Provide the (X, Y) coordinate of the cell's center where the given text is located.  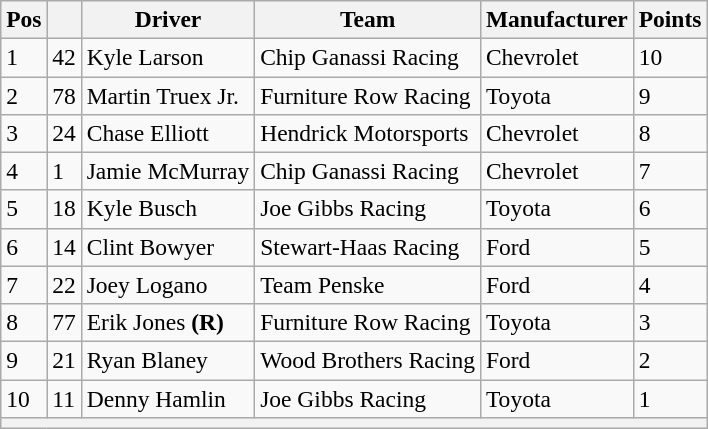
78 (64, 95)
Joey Logano (168, 285)
18 (64, 209)
Ryan Blaney (168, 360)
Kyle Larson (168, 57)
11 (64, 398)
Wood Brothers Racing (368, 360)
Driver (168, 19)
Team Penske (368, 285)
Hendrick Motorsports (368, 133)
Team (368, 19)
Denny Hamlin (168, 398)
42 (64, 57)
Erik Jones (R) (168, 322)
14 (64, 247)
Kyle Busch (168, 209)
Manufacturer (556, 19)
Jamie McMurray (168, 171)
21 (64, 360)
Chase Elliott (168, 133)
24 (64, 133)
22 (64, 285)
Points (670, 19)
Martin Truex Jr. (168, 95)
Stewart-Haas Racing (368, 247)
Pos (24, 19)
Clint Bowyer (168, 247)
77 (64, 322)
